Pinpoint the cell where the given text exists, returning its [X, Y] midpoint coordinate. 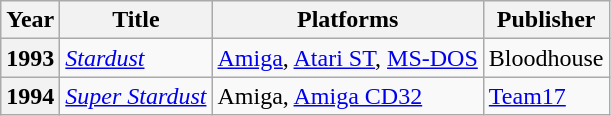
Amiga, Amiga CD32 [348, 96]
1993 [30, 58]
Year [30, 20]
Super Stardust [136, 96]
Stardust [136, 58]
1994 [30, 96]
Amiga, Atari ST, MS-DOS [348, 58]
Team17 [546, 96]
Publisher [546, 20]
Platforms [348, 20]
Title [136, 20]
Bloodhouse [546, 58]
